Find where the given text appears and provide that cell's center as [X, Y] coordinate. 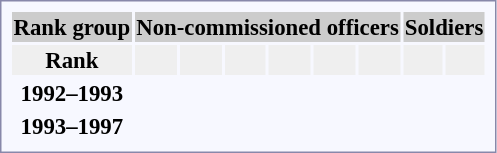
Rank [72, 60]
Non-commissioned officers [268, 27]
Rank group [72, 27]
Soldiers [444, 27]
1992–1993 [72, 93]
1993–1997 [72, 126]
